Locate the cell with the specified text and output its [x, y] center coordinate. 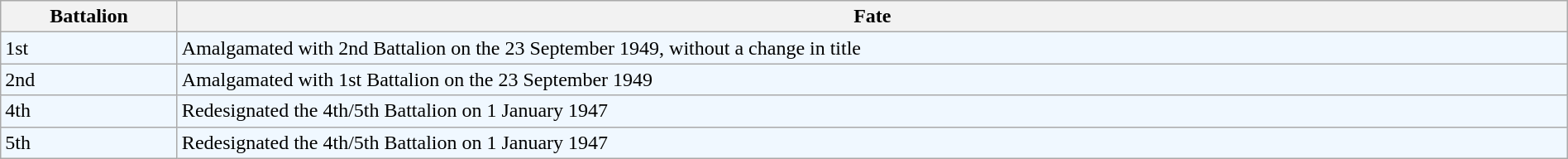
Amalgamated with 1st Battalion on the 23 September 1949 [872, 79]
5th [89, 142]
Fate [872, 17]
Amalgamated with 2nd Battalion on the 23 September 1949, without a change in title [872, 48]
2nd [89, 79]
4th [89, 111]
Battalion [89, 17]
1st [89, 48]
